Determine the (X, Y) coordinate at the center of the cell enclosing the given text.  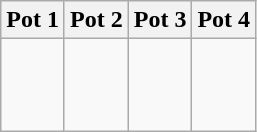
Pot 4 (224, 20)
Pot 3 (160, 20)
Pot 2 (96, 20)
Pot 1 (33, 20)
